Locate the cell with the specified text and output its [x, y] center coordinate. 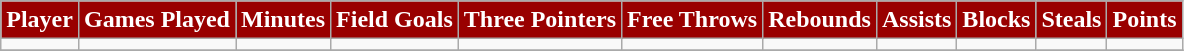
Points [1144, 20]
Games Played [156, 20]
Blocks [996, 20]
Three Pointers [540, 20]
Minutes [284, 20]
Field Goals [395, 20]
Free Throws [692, 20]
Assists [916, 20]
Rebounds [820, 20]
Player [40, 20]
Steals [1072, 20]
